Return the [X, Y] coordinate for the center point of the cell that contains the specified text.  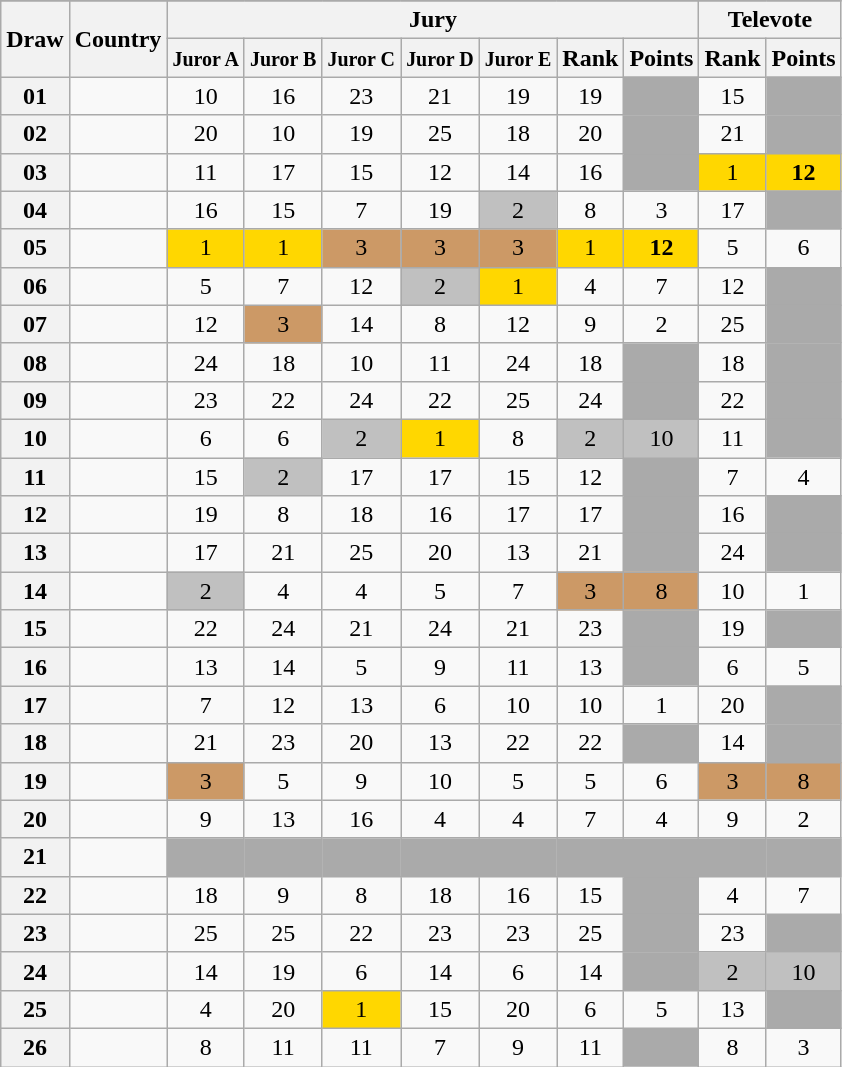
Televote [770, 20]
06 [35, 286]
Juror B [283, 58]
01 [35, 96]
Draw [35, 39]
08 [35, 362]
02 [35, 134]
26 [35, 1047]
Country [118, 39]
Juror A [206, 58]
03 [35, 172]
Juror C [362, 58]
Juror D [440, 58]
05 [35, 248]
Juror E [518, 58]
Jury [433, 20]
04 [35, 210]
07 [35, 324]
09 [35, 400]
